Find where the given text appears and provide that cell's center as [X, Y] coordinate. 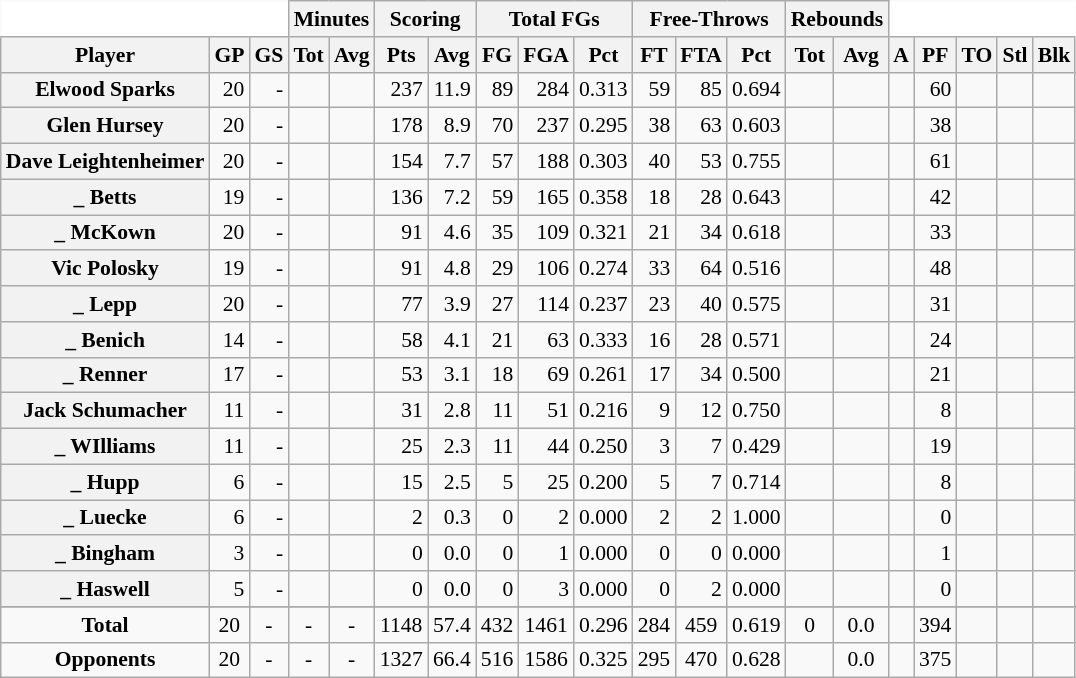
0.628 [756, 660]
1148 [402, 625]
66.4 [452, 660]
_ McKown [106, 233]
0.603 [756, 126]
_ Benich [106, 340]
0.755 [756, 162]
394 [936, 625]
0.274 [604, 269]
89 [498, 90]
0.216 [604, 411]
Scoring [426, 19]
44 [546, 447]
9 [654, 411]
FTA [701, 55]
51 [546, 411]
0.429 [756, 447]
0.694 [756, 90]
2.3 [452, 447]
0.3 [452, 518]
GS [268, 55]
Opponents [106, 660]
178 [402, 126]
Pts [402, 55]
1586 [546, 660]
70 [498, 126]
4.1 [452, 340]
0.333 [604, 340]
3.9 [452, 304]
0.619 [756, 625]
516 [498, 660]
A [901, 55]
Stl [1014, 55]
_ Bingham [106, 554]
0.500 [756, 375]
FG [498, 55]
0.571 [756, 340]
0.325 [604, 660]
432 [498, 625]
58 [402, 340]
1.000 [756, 518]
0.237 [604, 304]
35 [498, 233]
_ Renner [106, 375]
0.643 [756, 197]
24 [936, 340]
FT [654, 55]
295 [654, 660]
Total [106, 625]
Minutes [331, 19]
64 [701, 269]
_ Haswell [106, 589]
4.8 [452, 269]
42 [936, 197]
0.714 [756, 482]
57.4 [452, 625]
2.8 [452, 411]
Blk [1054, 55]
0.358 [604, 197]
0.516 [756, 269]
Rebounds [838, 19]
0.295 [604, 126]
12 [701, 411]
Player [106, 55]
Jack Schumacher [106, 411]
48 [936, 269]
69 [546, 375]
15 [402, 482]
FGA [546, 55]
60 [936, 90]
85 [701, 90]
14 [229, 340]
GP [229, 55]
1327 [402, 660]
7.7 [452, 162]
0.750 [756, 411]
375 [936, 660]
_ Hupp [106, 482]
3.1 [452, 375]
Total FGs [554, 19]
109 [546, 233]
0.261 [604, 375]
27 [498, 304]
165 [546, 197]
Dave Leightenheimer [106, 162]
470 [701, 660]
23 [654, 304]
Free-Throws [710, 19]
_ Luecke [106, 518]
_ Lepp [106, 304]
16 [654, 340]
0.313 [604, 90]
57 [498, 162]
136 [402, 197]
114 [546, 304]
1461 [546, 625]
7.2 [452, 197]
_ WIlliams [106, 447]
0.618 [756, 233]
0.200 [604, 482]
8.9 [452, 126]
11.9 [452, 90]
154 [402, 162]
459 [701, 625]
4.6 [452, 233]
_ Betts [106, 197]
PF [936, 55]
0.575 [756, 304]
0.296 [604, 625]
Vic Polosky [106, 269]
TO [976, 55]
29 [498, 269]
0.321 [604, 233]
Elwood Sparks [106, 90]
106 [546, 269]
77 [402, 304]
2.5 [452, 482]
0.250 [604, 447]
188 [546, 162]
Glen Hursey [106, 126]
0.303 [604, 162]
61 [936, 162]
